Find where the given text appears and provide that cell's center as (X, Y) coordinate. 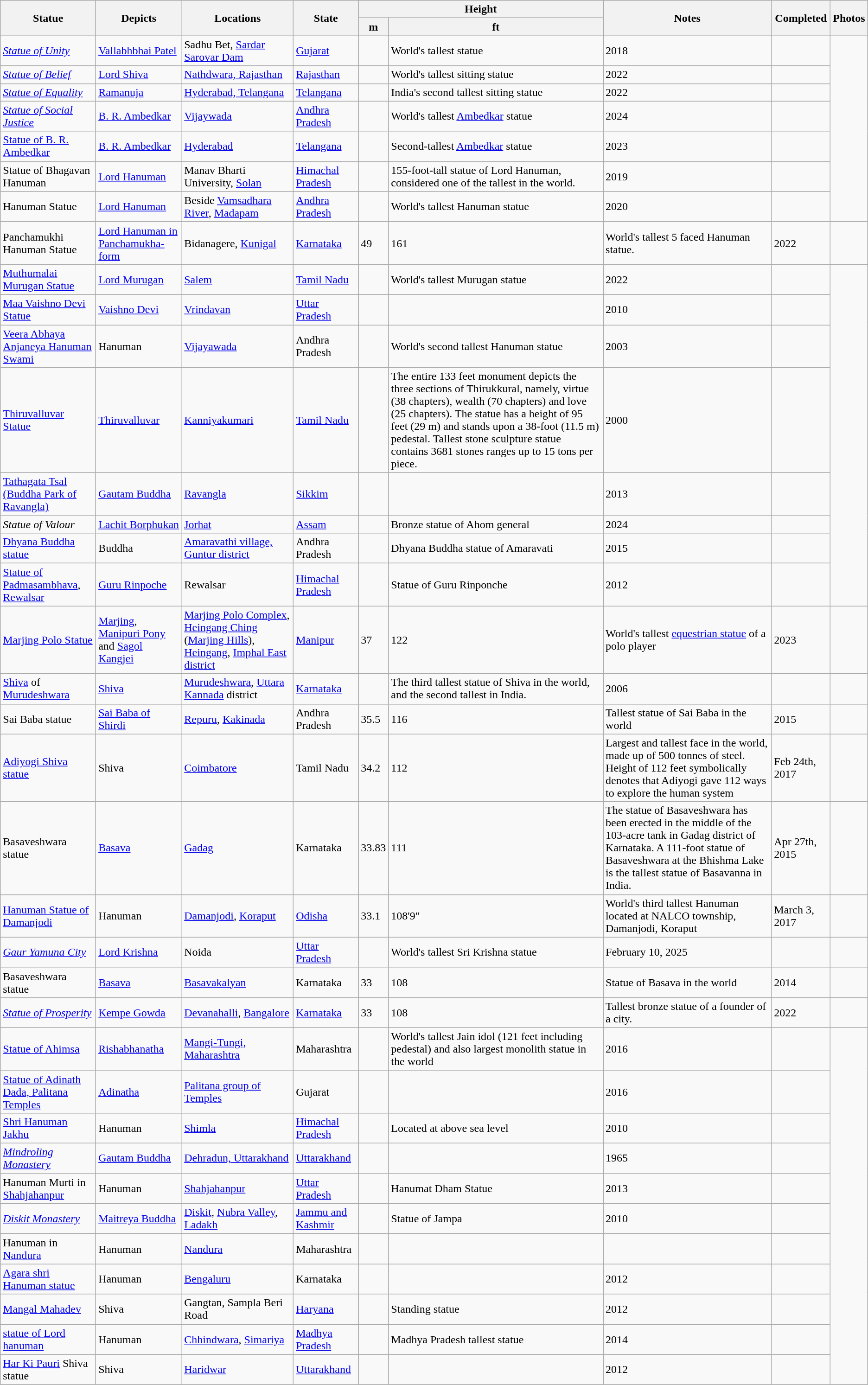
Maa Vaishno Devi Statue (48, 310)
Gadag (237, 848)
35.5 (374, 719)
Agara shri Hanuman statue (48, 1279)
World's tallest Hanuman statue (496, 207)
Nathdwara, Rajasthan (237, 75)
Chhindwara, Simariya (237, 1339)
Odisha (326, 916)
Coimbatore (237, 768)
Diskit Monastery (48, 1219)
Palitana group of Temples (237, 1091)
Haridwar (237, 1370)
2020 (687, 207)
Feb 24th, 2017 (801, 768)
Gaur Yamuna City (48, 952)
Bengaluru (237, 1279)
112 (496, 768)
Statue of Bhagavan Hanuman (48, 176)
Hanuman Statue (48, 207)
Shahjahanpur (237, 1189)
Thiruvalluvar (139, 420)
Statue of Guru Rinponche (496, 585)
Standing statue (496, 1309)
161 (496, 243)
Statue of Belief (48, 75)
Thiruvalluvar Statue (48, 420)
March 3, 2017 (801, 916)
Maitreya Buddha (139, 1219)
Muthumalai Murugan Statue (48, 279)
Rishabhanatha (139, 1049)
2019 (687, 176)
Devanahalli, Bangalore (237, 1013)
Notes (687, 18)
Tathagata Tsal (Buddha Park of Ravangla) (48, 494)
108'9" (496, 916)
Lord Shiva (139, 75)
India's second tallest sitting statue (496, 92)
2003 (687, 346)
Statue of B. R. Ambedkar (48, 147)
Second-tallest Ambedkar statue (496, 147)
33.83 (374, 848)
Mindroling Monastery (48, 1158)
Photos (849, 18)
Vallabhbhai Patel (139, 51)
Manipur (326, 640)
Marjing, Manipuri Pony and Sagol Kangjei (139, 640)
Adiyogi Shiva statue (48, 768)
Damanjodi, Koraput (237, 916)
2000 (687, 420)
Adinatha (139, 1091)
World's tallest Ambedkar statue (496, 116)
Bidanagere, Kunigal (237, 243)
World's tallest Sri Krishna statue (496, 952)
Tallest bronze statue of a founder of a city. (687, 1013)
Madhya Pradesh (326, 1339)
Rewalsar (237, 585)
Manav Bharti University, Solan (237, 176)
Vijaywada (237, 116)
Mangal Mahadev (48, 1309)
Noida (237, 952)
1965 (687, 1158)
m (374, 27)
Lachit Borphukan (139, 524)
Salem (237, 279)
Beside Vamsadhara River, Madapam (237, 207)
Har Ki Pauri Shiva statue (48, 1370)
Sai Baba of Shirdi (139, 719)
Amaravathi village, Guntur district (237, 548)
Shiva of Murudeshwara (48, 689)
Completed (801, 18)
ft (496, 27)
34.2 (374, 768)
The third tallest statue of Shiva in the world, and the second tallest in India. (496, 689)
Statue of Prosperity (48, 1013)
World's tallest 5 faced Hanuman statue. (687, 243)
49 (374, 243)
Statue (48, 18)
Lord Krishna (139, 952)
Statue of Jampa (496, 1219)
World's third tallest Hanuman located at NALCO township, Damanjodi, Koraput (687, 916)
Hyderabad, Telangana (237, 92)
Height (481, 9)
Gangtan, Sampla Beri Road (237, 1309)
Madhya Pradesh tallest statue (496, 1339)
Hanuman Statue of Damanjodi (48, 916)
World's tallest sitting statue (496, 75)
Lord Murugan (139, 279)
Hyderabad (237, 147)
statue of Lord hanuman (48, 1339)
122 (496, 640)
2018 (687, 51)
Statue of Basava in the world (687, 982)
Dhyana Buddha statue of Amaravati (496, 548)
World's tallest Jain idol (121 feet including pedestal) and also largest monolith statue in the world (496, 1049)
37 (374, 640)
Jammu and Kashmir (326, 1219)
Hanumat Dham Statue (496, 1189)
State (326, 18)
Statue of Ahimsa (48, 1049)
Sai Baba statue (48, 719)
Murudeshwara, Uttara Kannada district (237, 689)
Statue of Valour (48, 524)
Diskit, Nubra Valley, Ladakh (237, 1219)
111 (496, 848)
Hanuman Murti in Shahjahanpur (48, 1189)
Haryana (326, 1309)
Rajasthan (326, 75)
Vaishno Devi (139, 310)
Ravangla (237, 494)
Statue of Equality (48, 92)
Repuru, Kakinada (237, 719)
Hanuman in Nandura (48, 1249)
World's second tallest Hanuman statue (496, 346)
Basavakalyan (237, 982)
Nandura (237, 1249)
Assam (326, 524)
33.1 (374, 916)
Marjing Polo Complex, Heingang Ching (Marjing Hills), Heingang, Imphal East district (237, 640)
Statue of Adinath Dada, Palitana Temples (48, 1091)
Apr 27th, 2015 (801, 848)
Veera Abhaya Anjaneya Hanuman Swami (48, 346)
February 10, 2025 (687, 952)
World's tallest Murugan statue (496, 279)
Bronze statue of Ahom general (496, 524)
Statue of Unity (48, 51)
Mangi-Tungi, Maharashtra (237, 1049)
Dehradun, Uttarakhand (237, 1158)
Sadhu Bet, Sardar Sarovar Dam (237, 51)
Jorhat (237, 524)
World's tallest statue (496, 51)
Vijayawada (237, 346)
Kempe Gowda (139, 1013)
Dhyana Buddha statue (48, 548)
Panchamukhi Hanuman Statue (48, 243)
Kanniyakumari (237, 420)
Shimla (237, 1129)
Marjing Polo Statue (48, 640)
Locations (237, 18)
116 (496, 719)
Buddha (139, 548)
Statue of Padmasambhava, Rewalsar (48, 585)
Located at above sea level (496, 1129)
Lord Hanuman in Panchamukha-form (139, 243)
2006 (687, 689)
155-foot-tall statue of Lord Hanuman, considered one of the tallest in the world. (496, 176)
Depicts (139, 18)
Statue of Social Justice (48, 116)
Shri Hanuman Jakhu (48, 1129)
Vrindavan (237, 310)
Ramanuja (139, 92)
Guru Rinpoche (139, 585)
Tallest statue of Sai Baba in the world (687, 719)
World's tallest equestrian statue of a polo player (687, 640)
Sikkim (326, 494)
